Return [X, Y] of the center of cell containing provided text 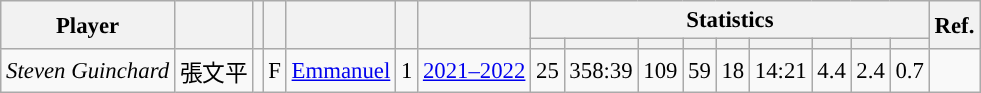
Player [88, 25]
Statistics [730, 20]
4.4 [832, 71]
Emmanuel [340, 71]
2.4 [870, 71]
F [274, 71]
59 [700, 71]
358:39 [601, 71]
0.7 [910, 71]
Ref. [954, 25]
18 [732, 71]
14:21 [780, 71]
張文平 [213, 71]
Steven Guinchard [88, 71]
2021–2022 [474, 71]
1 [407, 71]
109 [660, 71]
25 [548, 71]
